Output the [x, y] coordinate of the center of the cell containing the given text.  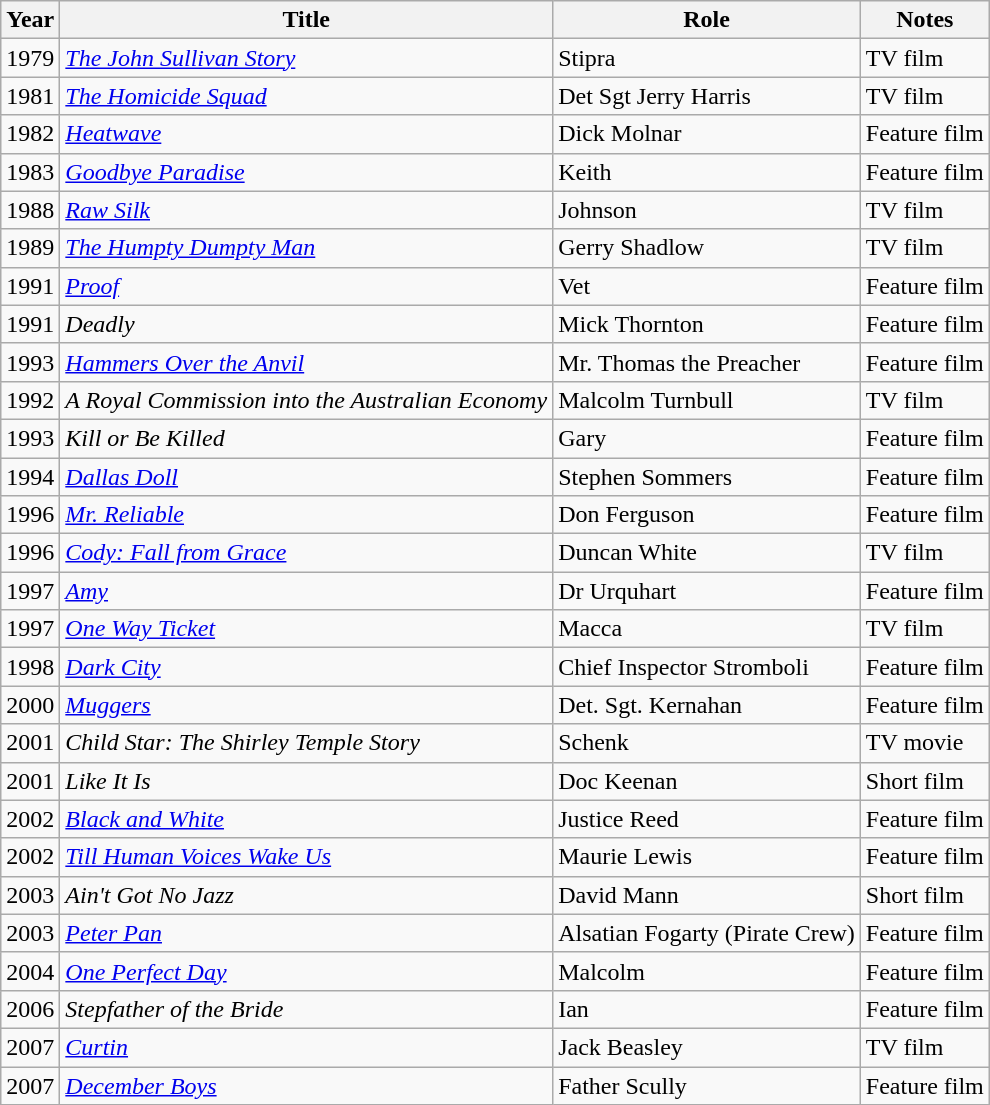
Curtin [306, 1047]
Stepfather of the Bride [306, 1009]
Mick Thornton [707, 324]
Like It Is [306, 781]
Till Human Voices Wake Us [306, 857]
Peter Pan [306, 933]
Gerry Shadlow [707, 248]
Maurie Lewis [707, 857]
2006 [30, 1009]
December Boys [306, 1085]
Notes [924, 20]
Duncan White [707, 553]
2004 [30, 971]
Chief Inspector Stromboli [707, 667]
1979 [30, 58]
Mr. Thomas the Preacher [707, 362]
Dr Urquhart [707, 591]
Black and White [306, 819]
Cody: Fall from Grace [306, 553]
Ain't Got No Jazz [306, 895]
1989 [30, 248]
Jack Beasley [707, 1047]
Dick Molnar [707, 134]
Father Scully [707, 1085]
Justice Reed [707, 819]
Year [30, 20]
Stephen Sommers [707, 477]
A Royal Commission into the Australian Economy [306, 400]
Doc Keenan [707, 781]
Mr. Reliable [306, 515]
Child Star: The Shirley Temple Story [306, 743]
2000 [30, 705]
1988 [30, 210]
Heatwave [306, 134]
1983 [30, 172]
Ian [707, 1009]
1998 [30, 667]
Proof [306, 286]
David Mann [707, 895]
One Way Ticket [306, 629]
One Perfect Day [306, 971]
Malcolm Turnbull [707, 400]
1981 [30, 96]
1992 [30, 400]
Det. Sgt. Kernahan [707, 705]
Goodbye Paradise [306, 172]
Hammers Over the Anvil [306, 362]
1994 [30, 477]
The Homicide Squad [306, 96]
Gary [707, 438]
Deadly [306, 324]
Muggers [306, 705]
Dallas Doll [306, 477]
TV movie [924, 743]
Alsatian Fogarty (Pirate Crew) [707, 933]
Amy [306, 591]
1982 [30, 134]
Macca [707, 629]
Johnson [707, 210]
Keith [707, 172]
Kill or Be Killed [306, 438]
The Humpty Dumpty Man [306, 248]
Role [707, 20]
Dark City [306, 667]
Title [306, 20]
Don Ferguson [707, 515]
Vet [707, 286]
Det Sgt Jerry Harris [707, 96]
The John Sullivan Story [306, 58]
Stipra [707, 58]
Schenk [707, 743]
Raw Silk [306, 210]
Malcolm [707, 971]
